Locate the cell with the specified text and output its [x, y] center coordinate. 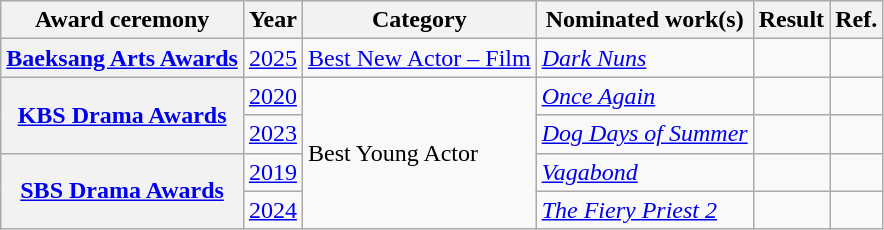
The Fiery Priest 2 [644, 210]
Award ceremony [122, 20]
Best New Actor – Film [419, 58]
Ref. [856, 20]
Dark Nuns [644, 58]
Result [791, 20]
Vagabond [644, 172]
Baeksang Arts Awards [122, 58]
2020 [272, 96]
KBS Drama Awards [122, 115]
2024 [272, 210]
Dog Days of Summer [644, 134]
2025 [272, 58]
2023 [272, 134]
Best Young Actor [419, 153]
SBS Drama Awards [122, 191]
Year [272, 20]
2019 [272, 172]
Nominated work(s) [644, 20]
Once Again [644, 96]
Category [419, 20]
